Find where the given text appears and provide that cell's center as (X, Y) coordinate. 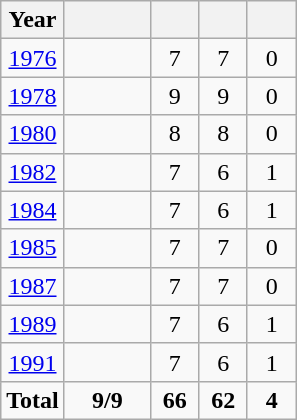
1987 (33, 286)
1978 (33, 96)
1991 (33, 362)
Year (33, 20)
1980 (33, 134)
66 (174, 400)
62 (224, 400)
1976 (33, 58)
1982 (33, 172)
Total (33, 400)
1985 (33, 248)
1984 (33, 210)
9/9 (107, 400)
4 (272, 400)
1989 (33, 324)
